Detect which cell encompasses the target text, then output its [x, y] center coordinate. 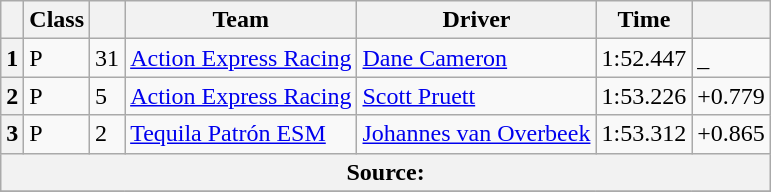
Dane Cameron [476, 58]
1:52.447 [644, 58]
Driver [476, 20]
1:53.226 [644, 96]
+0.865 [732, 134]
1:53.312 [644, 134]
31 [108, 58]
5 [108, 96]
1 [12, 58]
Source: [386, 172]
Johannes van Overbeek [476, 134]
Scott Pruett [476, 96]
Class [57, 20]
Team [241, 20]
+0.779 [732, 96]
_ [732, 58]
3 [12, 134]
Time [644, 20]
Tequila Patrón ESM [241, 134]
